Identify which cell holds the provided text, then report its [x, y] central coordinate. 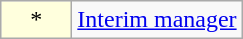
Interim manager [157, 20]
* [36, 20]
